Identify which cell holds the provided text, then report its (X, Y) central coordinate. 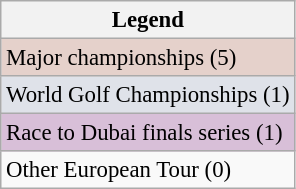
World Golf Championships (1) (148, 95)
Race to Dubai finals series (1) (148, 133)
Legend (148, 20)
Other European Tour (0) (148, 170)
Major championships (5) (148, 58)
